Extract the (X, Y) coordinate from the center of the cell holding the provided text.  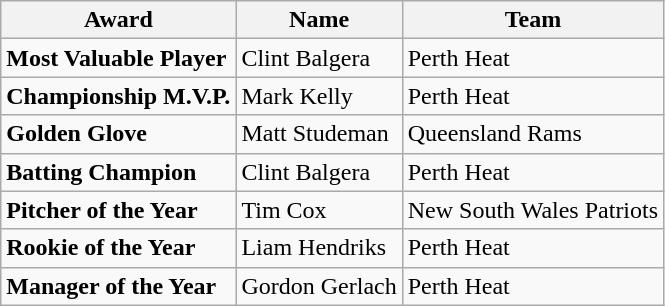
Rookie of the Year (118, 248)
Team (532, 20)
New South Wales Patriots (532, 210)
Queensland Rams (532, 134)
Matt Studeman (319, 134)
Mark Kelly (319, 96)
Pitcher of the Year (118, 210)
Gordon Gerlach (319, 286)
Tim Cox (319, 210)
Liam Hendriks (319, 248)
Most Valuable Player (118, 58)
Manager of the Year (118, 286)
Award (118, 20)
Golden Glove (118, 134)
Championship M.V.P. (118, 96)
Name (319, 20)
Batting Champion (118, 172)
